Find where the given text appears and provide that cell's center as (x, y) coordinate. 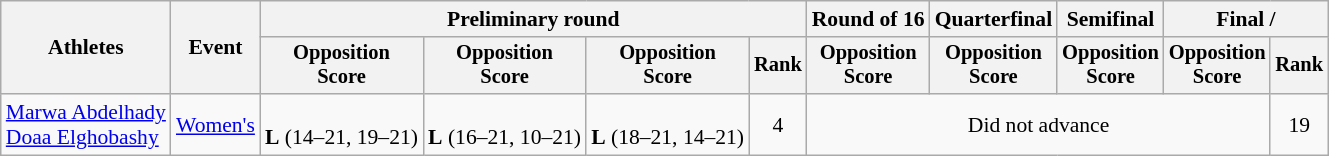
L (16–21, 10–21) (504, 124)
Final / (1246, 19)
4 (778, 124)
Quarterfinal (994, 19)
Round of 16 (868, 19)
Athletes (86, 48)
Women's (216, 124)
Event (216, 48)
L (18–21, 14–21) (668, 124)
L (14–21, 19–21) (342, 124)
Did not advance (1039, 124)
Marwa AbdelhadyDoaa Elghobashy (86, 124)
Semifinal (1110, 19)
19 (1299, 124)
Preliminary round (534, 19)
